Provide the [x, y] coordinate of the cell's center where the given text is located.  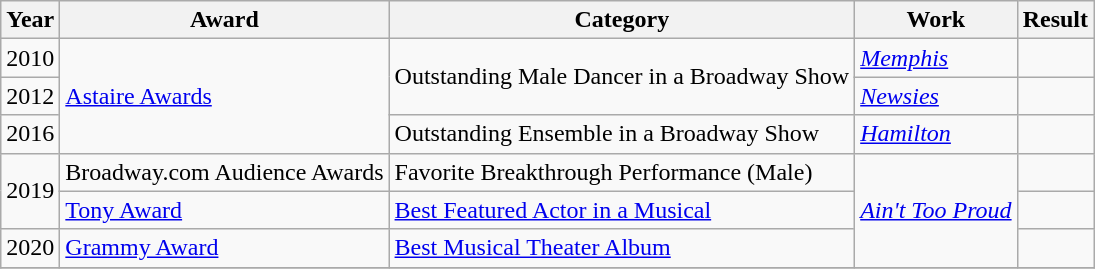
Outstanding Male Dancer in a Broadway Show [622, 77]
Memphis [936, 58]
Result [1055, 20]
Tony Award [224, 210]
2020 [30, 248]
2019 [30, 191]
Newsies [936, 96]
2016 [30, 134]
Broadway.com Audience Awards [224, 172]
Best Featured Actor in a Musical [622, 210]
Hamilton [936, 134]
Best Musical Theater Album [622, 248]
Category [622, 20]
Outstanding Ensemble in a Broadway Show [622, 134]
2010 [30, 58]
Astaire Awards [224, 96]
Work [936, 20]
Award [224, 20]
Grammy Award [224, 248]
Ain't Too Proud [936, 210]
Year [30, 20]
2012 [30, 96]
Favorite Breakthrough Performance (Male) [622, 172]
